Return the (X, Y) coordinate for the center point of the cell that contains the specified text.  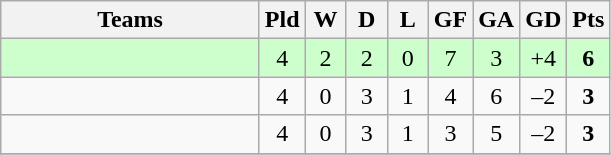
7 (450, 58)
+4 (544, 58)
L (408, 20)
5 (496, 134)
Pts (588, 20)
D (366, 20)
W (326, 20)
GA (496, 20)
Pld (282, 20)
GF (450, 20)
GD (544, 20)
Teams (130, 20)
